Find where the given text appears and provide that cell's center as [x, y] coordinate. 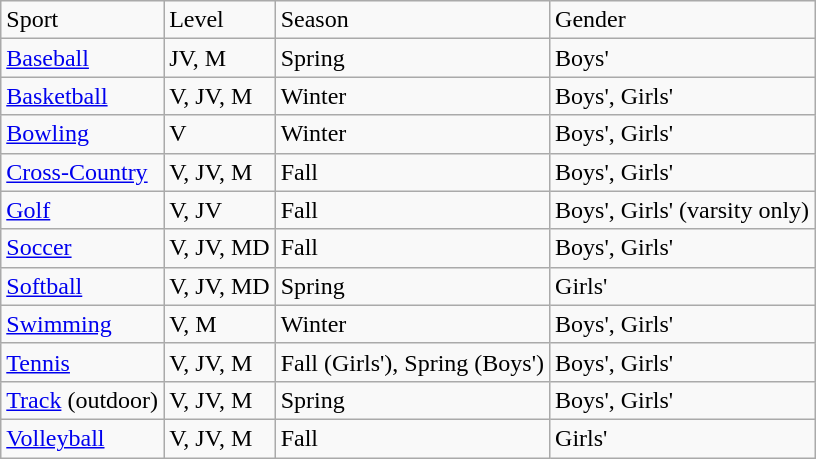
Season [412, 20]
Baseball [82, 58]
Fall (Girls'), Spring (Boys') [412, 362]
V, JV [220, 210]
V [220, 134]
Gender [682, 20]
JV, M [220, 58]
Swimming [82, 324]
Basketball [82, 96]
Bowling [82, 134]
Golf [82, 210]
Softball [82, 286]
Track (outdoor) [82, 400]
Level [220, 20]
V, M [220, 324]
Sport [82, 20]
Soccer [82, 248]
Boys' [682, 58]
Boys', Girls' (varsity only) [682, 210]
Tennis [82, 362]
Cross-Country [82, 172]
Volleyball [82, 438]
